From the cell containing the given text, extract its center point as [X, Y] coordinate. 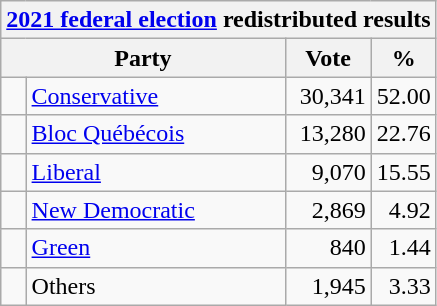
Conservative [156, 96]
Green [156, 248]
4.92 [404, 210]
840 [328, 248]
1,945 [328, 286]
Vote [328, 58]
Party [143, 58]
30,341 [328, 96]
22.76 [404, 134]
New Democratic [156, 210]
2,869 [328, 210]
Others [156, 286]
9,070 [328, 172]
15.55 [404, 172]
3.33 [404, 286]
Bloc Québécois [156, 134]
% [404, 58]
13,280 [328, 134]
Liberal [156, 172]
1.44 [404, 248]
52.00 [404, 96]
2021 federal election redistributed results [218, 20]
